Determine the (x, y) coordinate at the center of the cell enclosing the given text.  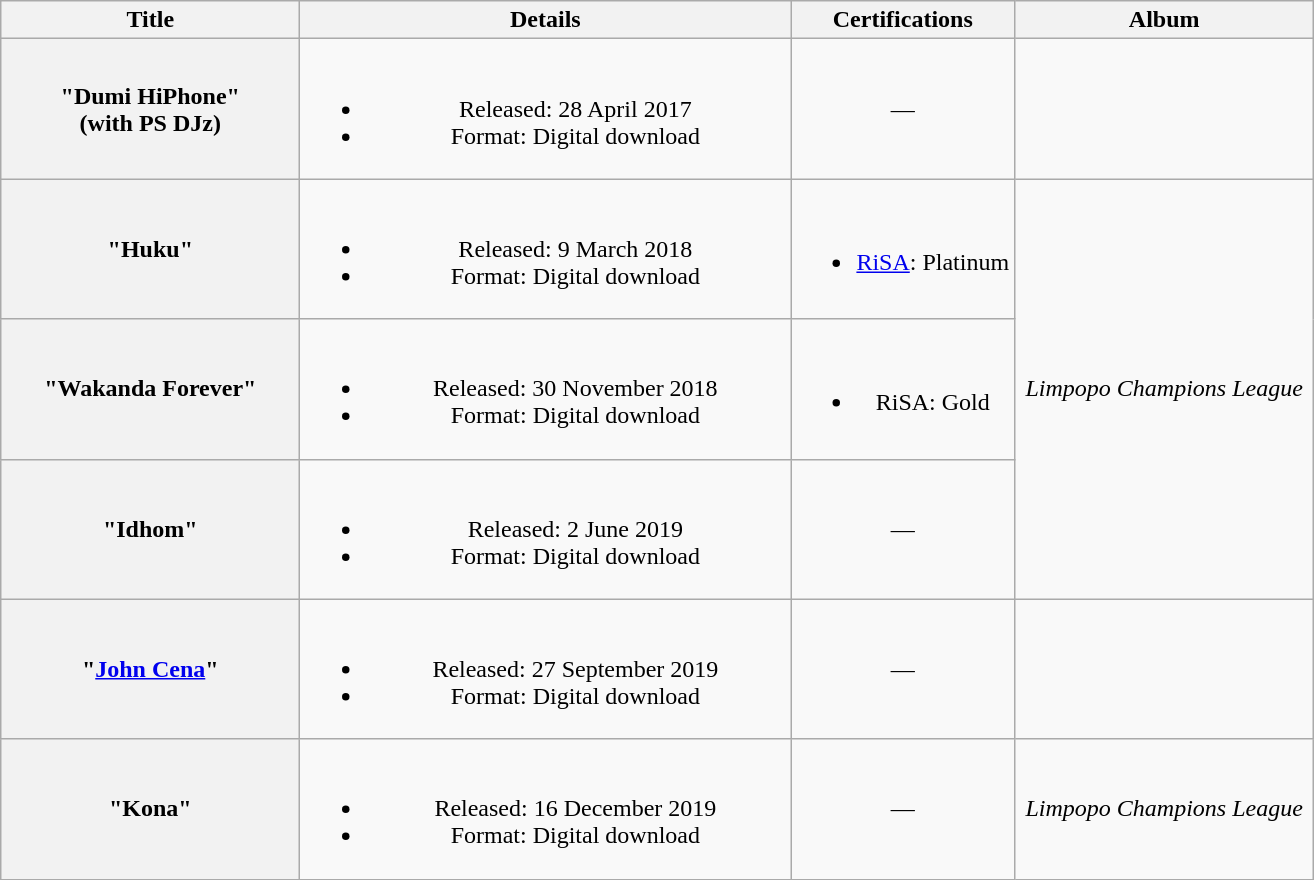
Released: 2 June 2019Format: Digital download (546, 529)
Certifications (903, 20)
"John Cena" (150, 669)
Released: 16 December 2019Format: Digital download (546, 809)
"Idhom" (150, 529)
RiSA: Gold (903, 389)
Details (546, 20)
Released: 30 November 2018Format: Digital download (546, 389)
Album (1164, 20)
Released: 28 April 2017Format: Digital download (546, 109)
Released: 9 March 2018Format: Digital download (546, 249)
Released: 27 September 2019Format: Digital download (546, 669)
"Kona" (150, 809)
"Wakanda Forever" (150, 389)
"Dumi HiPhone"(with PS DJz) (150, 109)
Title (150, 20)
RiSA: Platinum (903, 249)
"Huku" (150, 249)
